Identify which cell holds the provided text, then report its (x, y) central coordinate. 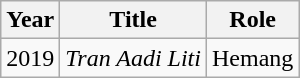
Tran Aadi Liti (134, 58)
Hemang (252, 58)
2019 (30, 58)
Year (30, 20)
Title (134, 20)
Role (252, 20)
